Locate the cell with the specified text and output its [x, y] center coordinate. 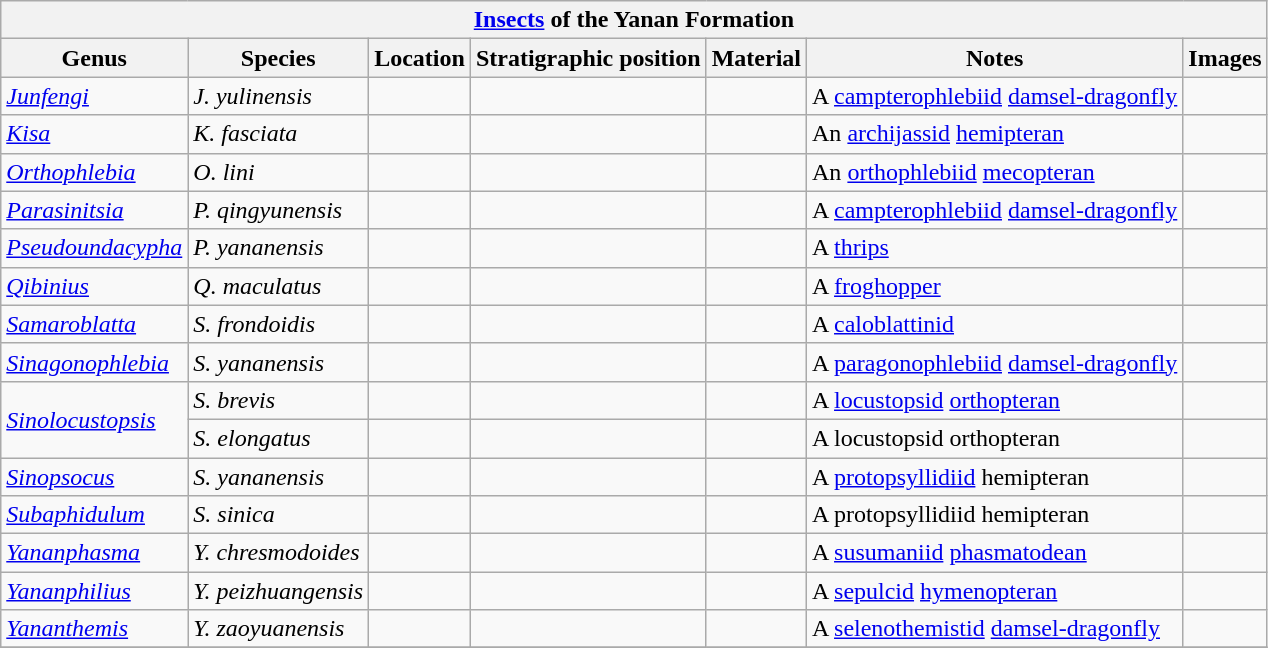
S. elongatus [278, 438]
Y. chresmodoides [278, 553]
J. yulinensis [278, 96]
Pseudoundacypha [94, 248]
Y. peizhuangensis [278, 591]
P. yananensis [278, 248]
Samaroblatta [94, 324]
Images [1225, 58]
Orthophlebia [94, 172]
A susumaniid phasmatodean [995, 553]
S. brevis [278, 400]
A paragonophlebiid damsel-dragonfly [995, 362]
Sinopsocus [94, 477]
P. qingyunensis [278, 210]
A thrips [995, 248]
Subaphidulum [94, 515]
Junfengi [94, 96]
Sinagonophlebia [94, 362]
Yananphilius [94, 591]
Sinolocustopsis [94, 419]
Location [420, 58]
Material [756, 58]
Species [278, 58]
O. lini [278, 172]
S. sinica [278, 515]
Kisa [94, 134]
Notes [995, 58]
A sepulcid hymenopteran [995, 591]
A froghopper [995, 286]
S. frondoidis [278, 324]
Parasinitsia [94, 210]
Q. maculatus [278, 286]
An orthophlebiid mecopteran [995, 172]
Yananthemis [94, 629]
Genus [94, 58]
Stratigraphic position [588, 58]
A selenothemistid damsel-dragonfly [995, 629]
A caloblattinid [995, 324]
Qibinius [94, 286]
Y. zaoyuanensis [278, 629]
Insects of the Yanan Formation [634, 20]
K. fasciata [278, 134]
Yananphasma [94, 553]
An archijassid hemipteran [995, 134]
